Output the [x, y] coordinate of the center of the cell containing the given text.  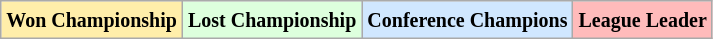
Conference Champions [468, 20]
Won Championship [92, 20]
Lost Championship [272, 20]
League Leader [642, 20]
